Scan for the cell matching the given text and deliver its (X, Y) coordinate at center. 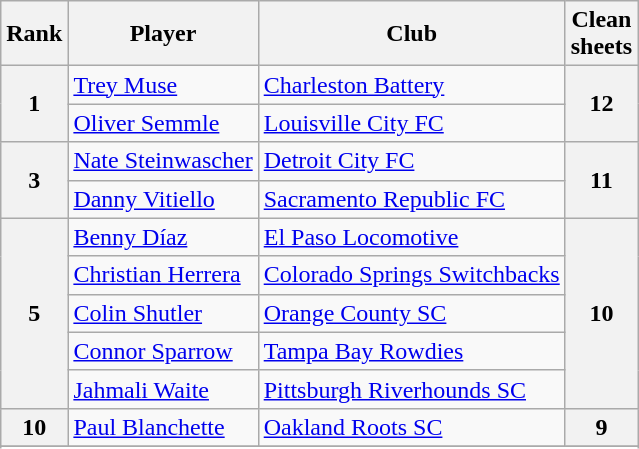
11 (601, 180)
3 (34, 180)
Club (412, 34)
Detroit City FC (412, 161)
5 (34, 313)
Nate Steinwascher (163, 161)
Jahmali Waite (163, 389)
Trey Muse (163, 85)
Charleston Battery (412, 85)
Tampa Bay Rowdies (412, 351)
Oakland Roots SC (412, 427)
Rank (34, 34)
Louisville City FC (412, 123)
Danny Vitiello (163, 199)
Orange County SC (412, 313)
Colin Shutler (163, 313)
Pittsburgh Riverhounds SC (412, 389)
1 (34, 104)
Player (163, 34)
Connor Sparrow (163, 351)
El Paso Locomotive (412, 237)
Colorado Springs Switchbacks (412, 275)
9 (601, 427)
Paul Blanchette (163, 427)
Oliver Semmle (163, 123)
Cleansheets (601, 34)
12 (601, 104)
Benny Díaz (163, 237)
Sacramento Republic FC (412, 199)
Christian Herrera (163, 275)
